Locate the cell with the specified text and output its [x, y] center coordinate. 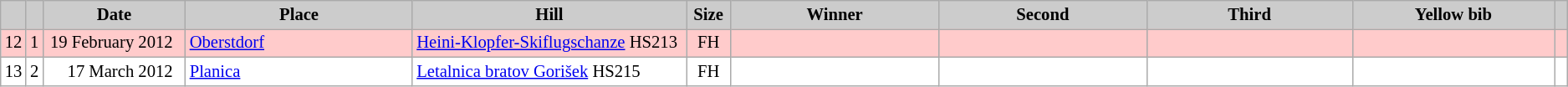
Planica [299, 71]
19 February 2012 [114, 43]
Hill [549, 14]
Size [709, 14]
Oberstdorf [299, 43]
Second [1043, 14]
17 March 2012 [114, 71]
1 [34, 43]
12 [13, 43]
2 [34, 71]
Letalnica bratov Gorišek HS215 [549, 71]
Heini-Klopfer-Skiflugschanze HS213 [549, 43]
Third [1249, 14]
Date [114, 14]
Place [299, 14]
Yellow bib [1453, 14]
Winner [835, 14]
13 [13, 71]
